Locate the cell with the specified text and output its (X, Y) center coordinate. 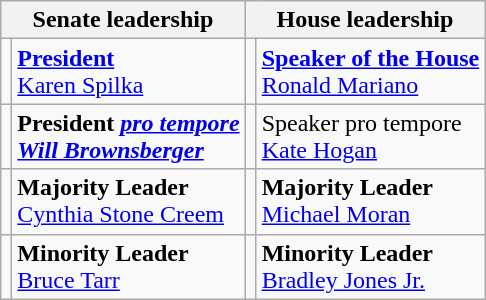
Senate leadership (123, 20)
President Karen Spilka (128, 72)
President pro tempore Will Brownsberger (128, 136)
Speaker pro tempore Kate Hogan (370, 136)
Majority Leader Cynthia Stone Creem (128, 202)
House leadership (365, 20)
Minority Leader Bradley Jones Jr. (370, 266)
Speaker of the House Ronald Mariano (370, 72)
Majority LeaderMichael Moran (370, 202)
Minority Leader Bruce Tarr (128, 266)
